Provide the [x, y] coordinate of the cell's center where the given text is located.  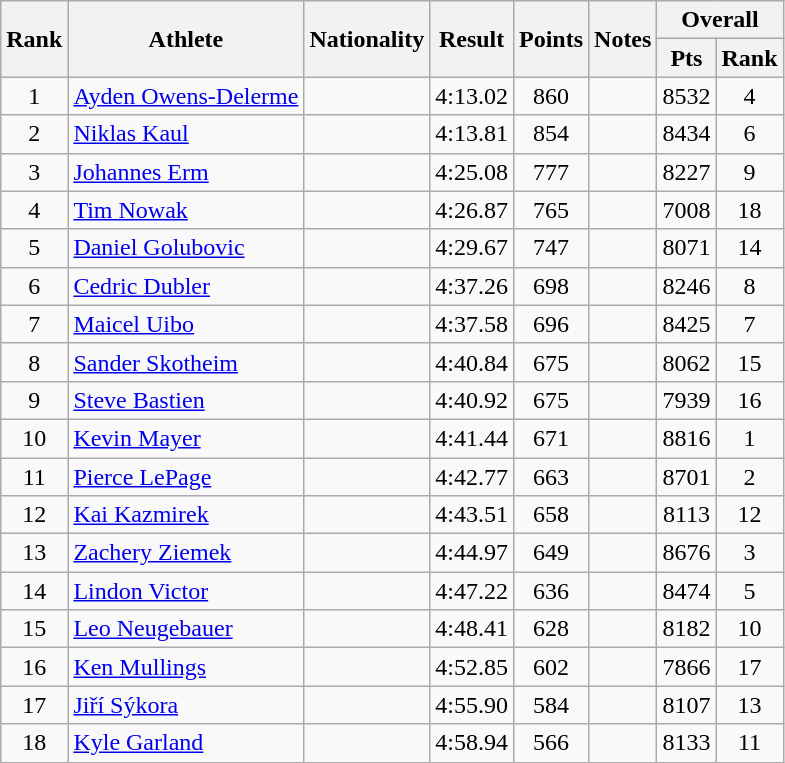
628 [550, 629]
636 [550, 591]
Ayden Owens-Delerme [186, 96]
8062 [686, 362]
8113 [686, 515]
Pts [686, 58]
Lindon Victor [186, 591]
Nationality [367, 39]
8227 [686, 172]
8701 [686, 477]
4:44.97 [472, 553]
Sander Skotheim [186, 362]
8434 [686, 134]
Zachery Ziemek [186, 553]
671 [550, 438]
765 [550, 210]
4:52.85 [472, 667]
8071 [686, 248]
8133 [686, 743]
Kyle Garland [186, 743]
Overall [720, 20]
8182 [686, 629]
Athlete [186, 39]
566 [550, 743]
Tim Nowak [186, 210]
8676 [686, 553]
696 [550, 324]
602 [550, 667]
8425 [686, 324]
4:29.67 [472, 248]
584 [550, 705]
4:47.22 [472, 591]
4:41.44 [472, 438]
4:26.87 [472, 210]
8532 [686, 96]
8246 [686, 286]
4:40.92 [472, 400]
4:42.77 [472, 477]
Pierce LePage [186, 477]
698 [550, 286]
4:58.94 [472, 743]
4:48.41 [472, 629]
Ken Mullings [186, 667]
Result [472, 39]
4:37.58 [472, 324]
4:13.02 [472, 96]
7939 [686, 400]
854 [550, 134]
860 [550, 96]
4:55.90 [472, 705]
747 [550, 248]
Kevin Mayer [186, 438]
Points [550, 39]
4:13.81 [472, 134]
Daniel Golubovic [186, 248]
658 [550, 515]
Cedric Dubler [186, 286]
Niklas Kaul [186, 134]
4:25.08 [472, 172]
663 [550, 477]
777 [550, 172]
8816 [686, 438]
4:40.84 [472, 362]
Steve Bastien [186, 400]
7866 [686, 667]
4:43.51 [472, 515]
Leo Neugebauer [186, 629]
Kai Kazmirek [186, 515]
8107 [686, 705]
Notes [623, 39]
Jiří Sýkora [186, 705]
649 [550, 553]
Johannes Erm [186, 172]
8474 [686, 591]
7008 [686, 210]
Maicel Uibo [186, 324]
4:37.26 [472, 286]
